Extract the [X, Y] coordinate from the center of the cell holding the provided text.  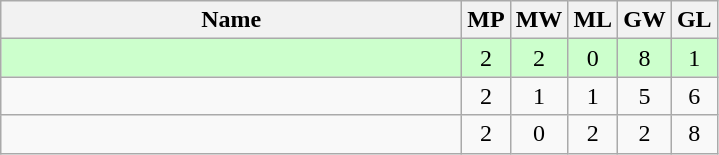
ML [593, 20]
GW [645, 20]
MP [486, 20]
5 [645, 96]
6 [694, 96]
Name [232, 20]
MW [539, 20]
GL [694, 20]
